Extract the (X, Y) coordinate from the center of the cell holding the provided text.  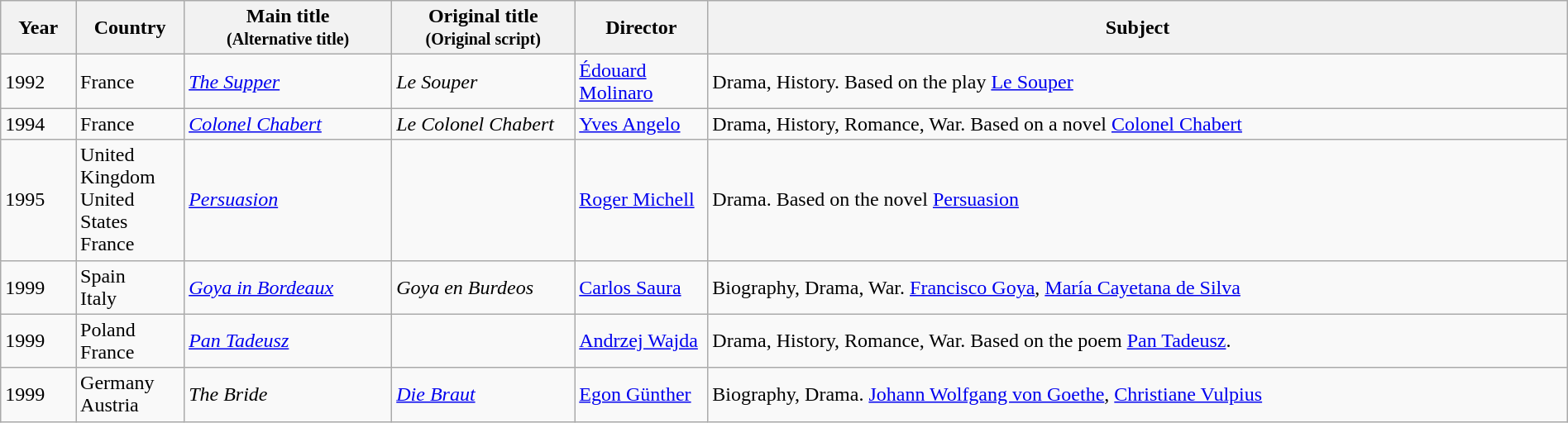
Yves Angelo (642, 124)
Subject (1138, 28)
SpainItaly (131, 288)
Year (38, 28)
Main title(Alternative title) (288, 28)
1995 (38, 200)
Le Souper (483, 81)
Biography, Drama. Johann Wolfgang von Goethe, Christiane Vulpius (1138, 395)
1994 (38, 124)
Édouard Molinaro (642, 81)
Biography, Drama, War. Francisco Goya, María Cayetana de Silva (1138, 288)
Drama, History, Romance, War. Based on a novel Colonel Chabert (1138, 124)
Drama, History. Based on the play Le Souper (1138, 81)
Pan Tadeusz (288, 340)
United KingdomUnited StatesFrance (131, 200)
The Bride (288, 395)
Drama. Based on the novel Persuasion (1138, 200)
PolandFrance (131, 340)
Goya en Burdeos (483, 288)
Country (131, 28)
Egon Günther (642, 395)
Carlos Saura (642, 288)
1992 (38, 81)
Andrzej Wajda (642, 340)
GermanyAustria (131, 395)
Die Braut (483, 395)
Le Colonel Chabert (483, 124)
Colonel Chabert (288, 124)
Roger Michell (642, 200)
Persuasion (288, 200)
Drama, History, Romance, War. Based on the poem Pan Tadeusz. (1138, 340)
Original title(Original script) (483, 28)
The Supper (288, 81)
Goya in Bordeaux (288, 288)
Director (642, 28)
